Output the (X, Y) coordinate of the center of the cell containing the given text.  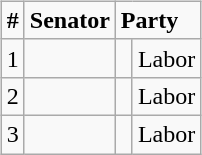
# (12, 20)
Party (158, 20)
2 (12, 96)
Senator (70, 20)
1 (12, 58)
3 (12, 134)
